Scan for the cell matching the given text and deliver its [X, Y] coordinate at center. 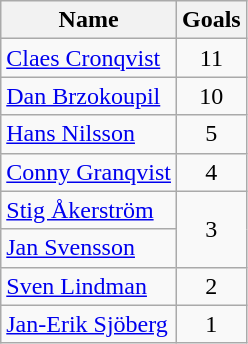
Conny Granqvist [89, 172]
Dan Brzokoupil [89, 96]
Stig Åkerström [89, 210]
Jan Svensson [89, 248]
1 [211, 324]
Sven Lindman [89, 286]
Goals [211, 20]
11 [211, 58]
Claes Cronqvist [89, 58]
5 [211, 134]
Name [89, 20]
10 [211, 96]
4 [211, 172]
Hans Nilsson [89, 134]
3 [211, 229]
2 [211, 286]
Jan-Erik Sjöberg [89, 324]
